Scan for the cell matching the given text and deliver its [X, Y] coordinate at center. 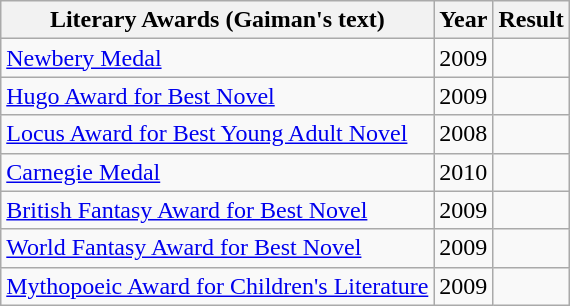
2008 [464, 134]
World Fantasy Award for Best Novel [218, 248]
Newbery Medal [218, 58]
Locus Award for Best Young Adult Novel [218, 134]
Mythopoeic Award for Children's Literature [218, 286]
British Fantasy Award for Best Novel [218, 210]
Result [531, 20]
Carnegie Medal [218, 172]
Year [464, 20]
Literary Awards (Gaiman's text) [218, 20]
Hugo Award for Best Novel [218, 96]
2010 [464, 172]
